Determine the [x, y] coordinate at the center of the cell enclosing the given text.  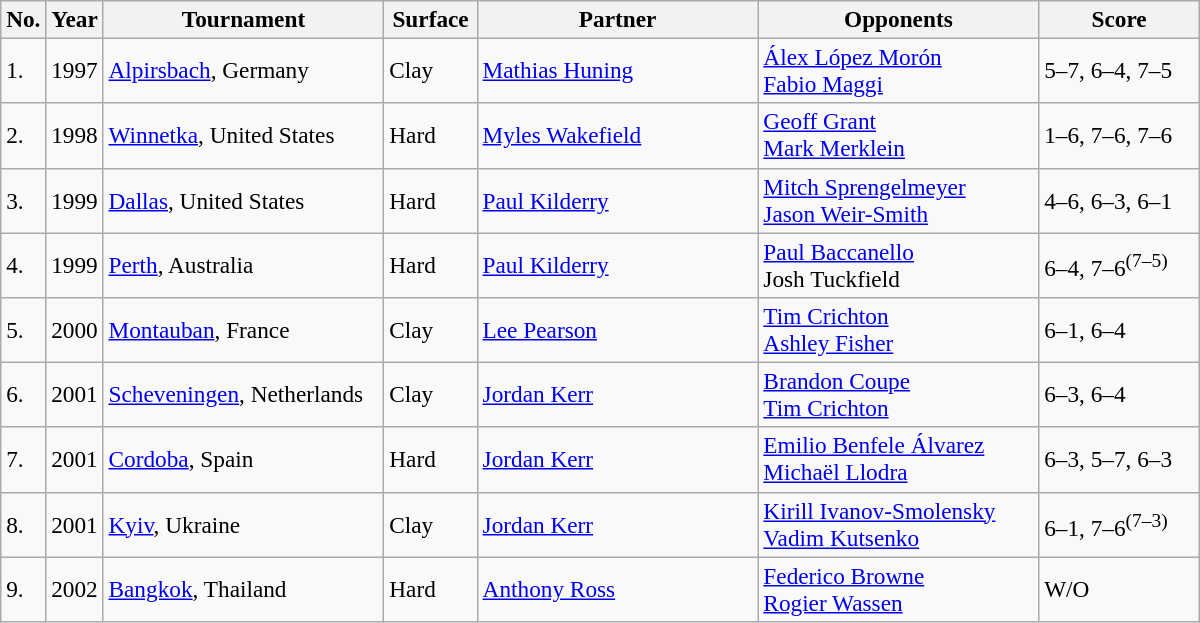
Surface [430, 19]
1–6, 7–6, 7–6 [1120, 136]
9. [24, 588]
7. [24, 460]
6–3, 5–7, 6–3 [1120, 460]
Geoff Grant Mark Merklein [898, 136]
5. [24, 330]
6–3, 6–4 [1120, 394]
Anthony Ross [618, 588]
Alpirsbach, Germany [244, 70]
6–1, 7–6(7–3) [1120, 524]
Mitch Sprengelmeyer Jason Weir-Smith [898, 200]
3. [24, 200]
1997 [74, 70]
Opponents [898, 19]
Lee Pearson [618, 330]
Mathias Huning [618, 70]
Brandon Coupe Tim Crichton [898, 394]
6. [24, 394]
2. [24, 136]
No. [24, 19]
Myles Wakefield [618, 136]
6–4, 7–6(7–5) [1120, 264]
Álex López Morón Fabio Maggi [898, 70]
4. [24, 264]
Partner [618, 19]
Kyiv, Ukraine [244, 524]
Tim Crichton Ashley Fisher [898, 330]
Tournament [244, 19]
Federico Browne Rogier Wassen [898, 588]
Kirill Ivanov-Smolensky Vadim Kutsenko [898, 524]
Bangkok, Thailand [244, 588]
4–6, 6–3, 6–1 [1120, 200]
Winnetka, United States [244, 136]
Dallas, United States [244, 200]
Perth, Australia [244, 264]
Year [74, 19]
W/O [1120, 588]
Emilio Benfele Álvarez Michaël Llodra [898, 460]
Scheveningen, Netherlands [244, 394]
1. [24, 70]
6–1, 6–4 [1120, 330]
2002 [74, 588]
Montauban, France [244, 330]
Cordoba, Spain [244, 460]
Score [1120, 19]
Paul Baccanello Josh Tuckfield [898, 264]
2000 [74, 330]
8. [24, 524]
5–7, 6–4, 7–5 [1120, 70]
1998 [74, 136]
